Scan for the cell matching the given text and deliver its (x, y) coordinate at center. 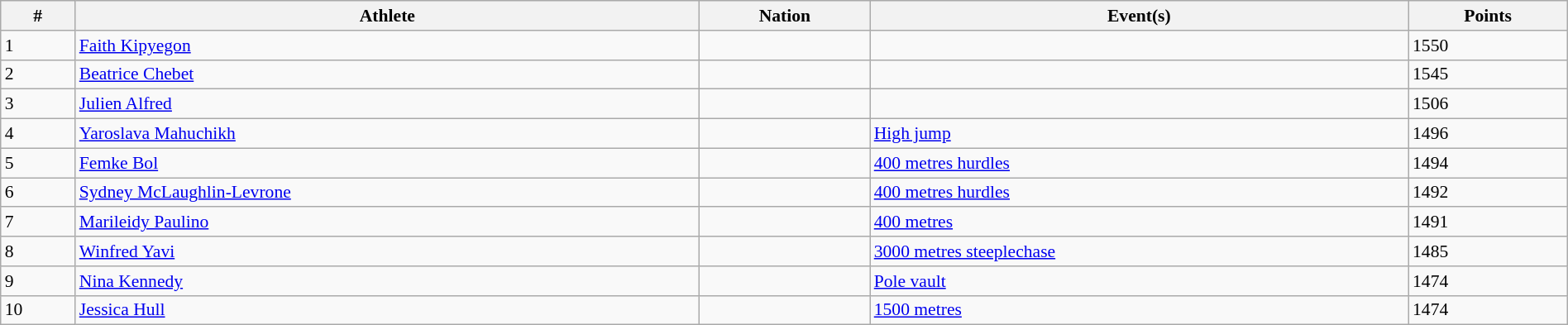
1492 (1488, 193)
Beatrice Chebet (387, 74)
1485 (1488, 251)
9 (38, 281)
5 (38, 163)
Winfred Yavi (387, 251)
Julien Alfred (387, 104)
2 (38, 74)
10 (38, 310)
3 (38, 104)
1494 (1488, 163)
# (38, 16)
Yaroslava Mahuchikh (387, 134)
7 (38, 222)
Pole vault (1140, 281)
Nina Kennedy (387, 281)
400 metres (1140, 222)
Athlete (387, 16)
1506 (1488, 104)
Jessica Hull (387, 310)
Faith Kipyegon (387, 45)
1545 (1488, 74)
8 (38, 251)
High jump (1140, 134)
1496 (1488, 134)
Nation (785, 16)
Femke Bol (387, 163)
Marileidy Paulino (387, 222)
Points (1488, 16)
1 (38, 45)
6 (38, 193)
3000 metres steeplechase (1140, 251)
1550 (1488, 45)
1500 metres (1140, 310)
4 (38, 134)
1491 (1488, 222)
Event(s) (1140, 16)
Sydney McLaughlin-Levrone (387, 193)
